For the text-containing cell, return its midpoint in (X, Y) coordinate format. 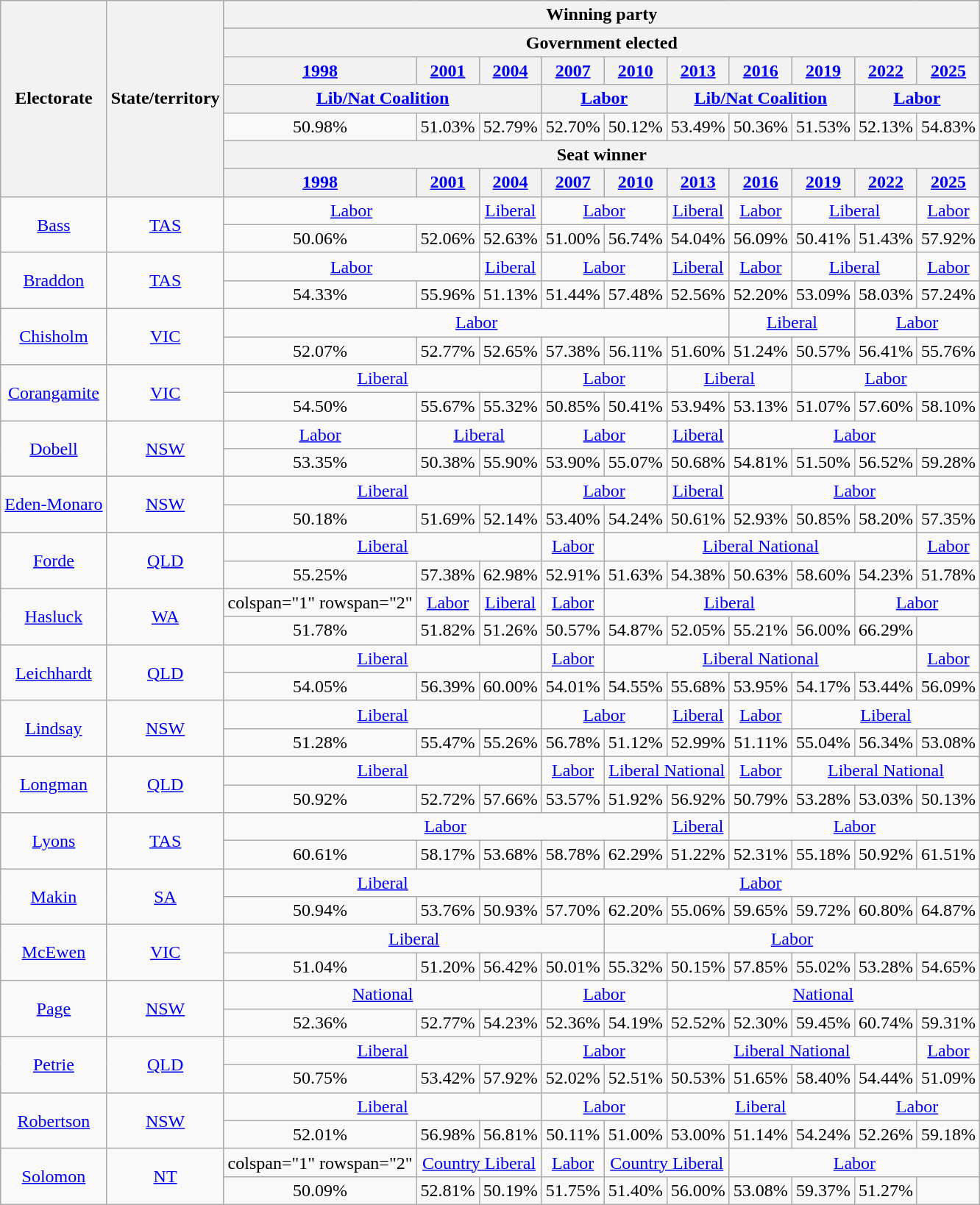
53.57% (572, 798)
51.20% (447, 967)
55.96% (447, 294)
56.98% (447, 1134)
50.19% (511, 1190)
55.47% (447, 742)
50.38% (447, 463)
60.74% (886, 1023)
55.68% (697, 686)
53.13% (761, 407)
51.60% (697, 351)
52.07% (320, 351)
66.29% (886, 630)
54.04% (697, 238)
52.06% (447, 238)
55.06% (697, 911)
State/territory (165, 99)
56.42% (511, 967)
57.24% (948, 294)
51.22% (697, 855)
Leichhardt (54, 672)
53.49% (697, 127)
SA (165, 897)
52.81% (447, 1190)
McEwen (54, 953)
62.29% (636, 855)
51.13% (511, 294)
Petrie (54, 1064)
53.44% (886, 686)
52.91% (572, 575)
50.61% (697, 519)
60.00% (511, 686)
51.11% (761, 742)
58.10% (948, 407)
58.20% (886, 519)
52.65% (511, 351)
50.36% (761, 127)
Dobell (54, 449)
51.40% (636, 1190)
59.45% (823, 1023)
58.60% (823, 575)
51.50% (823, 463)
Government elected (602, 43)
52.13% (886, 127)
Forde (54, 561)
52.51% (636, 1078)
50.09% (320, 1190)
50.93% (511, 911)
59.65% (761, 911)
55.76% (948, 351)
52.70% (572, 127)
51.14% (761, 1134)
50.15% (697, 967)
52.05% (697, 630)
56.81% (511, 1134)
51.24% (761, 351)
56.34% (886, 742)
54.87% (636, 630)
Solomon (54, 1176)
55.07% (636, 463)
58.78% (572, 855)
Hasluck (54, 616)
53.00% (697, 1134)
59.28% (948, 463)
57.70% (572, 911)
Longman (54, 784)
50.98% (320, 127)
56.39% (447, 686)
50.94% (320, 911)
51.07% (823, 407)
55.25% (320, 575)
59.18% (948, 1134)
54.44% (886, 1078)
55.67% (447, 407)
Makin (54, 897)
56.92% (697, 798)
54.83% (948, 127)
56.41% (886, 351)
Braddon (54, 280)
51.28% (320, 742)
Corangamite (54, 393)
52.99% (697, 742)
Winning party (602, 15)
61.51% (948, 855)
54.01% (572, 686)
57.85% (761, 967)
51.04% (320, 967)
64.87% (948, 911)
54.55% (636, 686)
50.11% (572, 1134)
55.90% (511, 463)
50.01% (572, 967)
52.52% (697, 1023)
51.75% (572, 1190)
50.53% (697, 1078)
59.72% (823, 911)
51.65% (761, 1078)
NT (165, 1176)
55.02% (823, 967)
51.82% (447, 630)
Eden-Monaro (54, 505)
53.76% (447, 911)
56.78% (572, 742)
53.90% (572, 463)
57.35% (948, 519)
51.63% (636, 575)
57.48% (636, 294)
52.93% (761, 519)
50.63% (761, 575)
62.20% (636, 911)
51.69% (447, 519)
60.80% (886, 911)
Chisholm (54, 336)
57.60% (886, 407)
54.33% (320, 294)
59.37% (823, 1190)
60.61% (320, 855)
55.26% (511, 742)
52.20% (761, 294)
50.12% (636, 127)
52.63% (511, 238)
50.68% (697, 463)
53.40% (572, 519)
52.02% (572, 1078)
51.43% (886, 238)
52.31% (761, 855)
51.53% (823, 127)
51.09% (948, 1078)
50.13% (948, 798)
55.04% (823, 742)
Robertson (54, 1120)
50.75% (320, 1078)
54.50% (320, 407)
58.40% (823, 1078)
50.79% (761, 798)
56.74% (636, 238)
54.05% (320, 686)
50.06% (320, 238)
53.35% (320, 463)
54.17% (823, 686)
55.21% (761, 630)
53.68% (511, 855)
57.66% (511, 798)
54.81% (761, 463)
58.17% (447, 855)
52.14% (511, 519)
53.42% (447, 1078)
52.56% (697, 294)
Lindsay (54, 728)
54.65% (948, 967)
52.79% (511, 127)
Page (54, 1009)
51.92% (636, 798)
51.44% (572, 294)
52.01% (320, 1134)
50.18% (320, 519)
54.19% (636, 1023)
62.98% (511, 575)
56.52% (886, 463)
53.94% (697, 407)
52.26% (886, 1134)
52.30% (761, 1023)
Lyons (54, 841)
53.03% (886, 798)
58.03% (886, 294)
51.27% (886, 1190)
WA (165, 616)
59.31% (948, 1023)
55.18% (823, 855)
Electorate (54, 99)
51.12% (636, 742)
52.72% (447, 798)
53.95% (761, 686)
56.11% (636, 351)
53.09% (823, 294)
Bass (54, 224)
51.26% (511, 630)
Seat winner (602, 154)
54.38% (697, 575)
51.03% (447, 127)
